Determine the [x, y] coordinate at the center of the cell enclosing the given text.  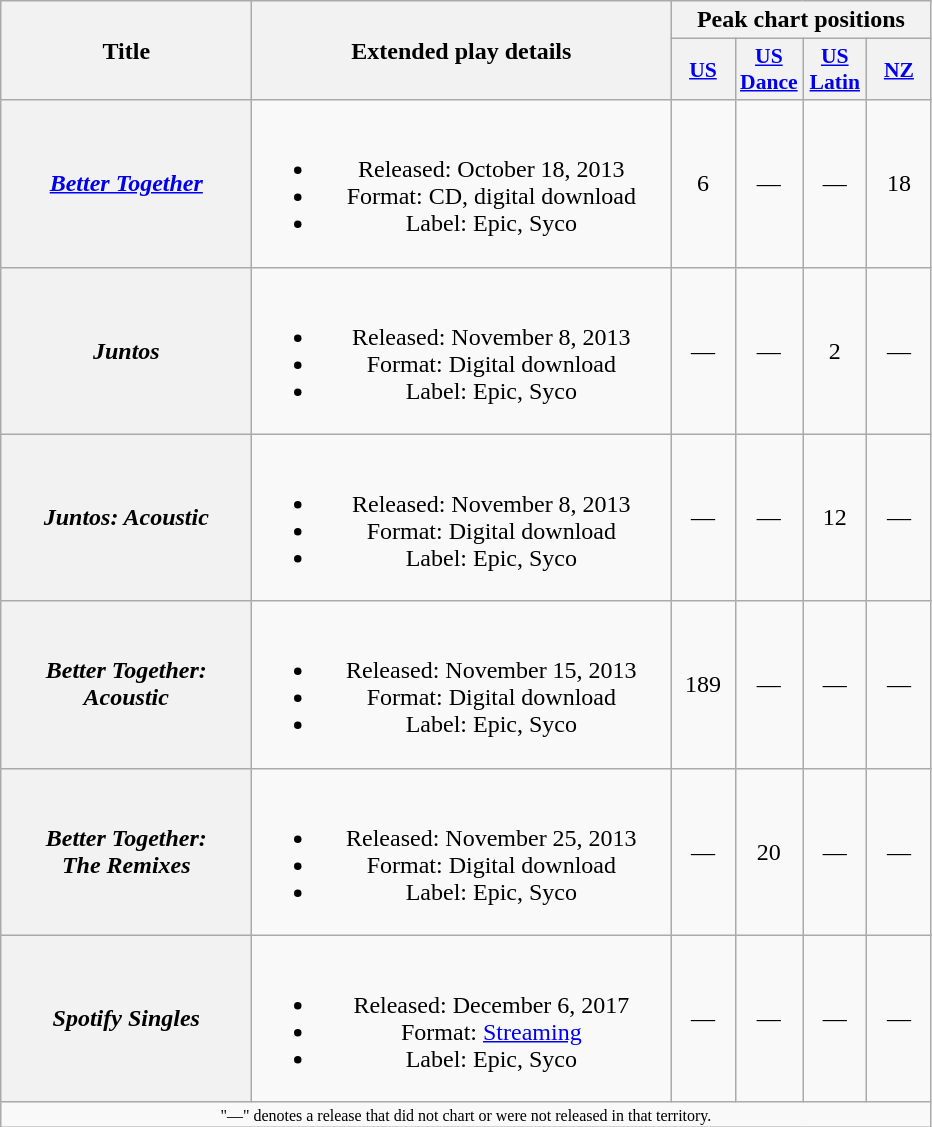
Juntos: Acoustic [126, 518]
Released: November 25, 2013Format: Digital downloadLabel: Epic, Syco [462, 852]
Released: December 6, 2017Format: StreamingLabel: Epic, Syco [462, 1018]
6 [703, 184]
Better Together [126, 184]
Better Together:Acoustic [126, 684]
Released: November 15, 2013Format: Digital downloadLabel: Epic, Syco [462, 684]
Title [126, 50]
Spotify Singles [126, 1018]
189 [703, 684]
18 [899, 184]
20 [769, 852]
Extended play details [462, 50]
Released: October 18, 2013Format: CD, digital downloadLabel: Epic, Syco [462, 184]
Better Together:The Remixes [126, 852]
USLatin [835, 70]
Peak chart positions [801, 20]
"—" denotes a release that did not chart or were not released in that territory. [466, 1114]
USDance [769, 70]
2 [835, 350]
US [703, 70]
12 [835, 518]
NZ [899, 70]
Juntos [126, 350]
